Search for the cell housing the specified text and yield its [X, Y] center coordinate. 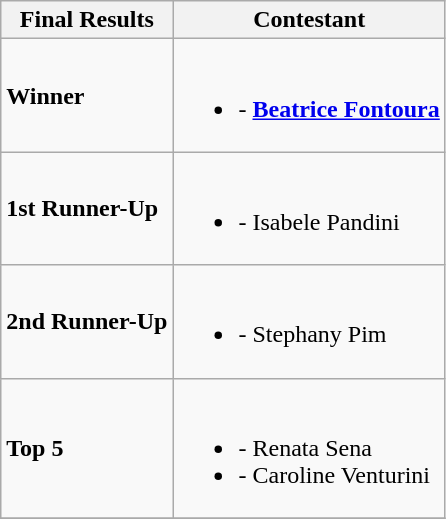
- Isabele Pandini [309, 208]
- Beatrice Fontoura [309, 96]
- Renata Sena - Caroline Venturini [309, 448]
Winner [87, 96]
- Stephany Pim [309, 322]
Final Results [87, 20]
2nd Runner-Up [87, 322]
Contestant [309, 20]
Top 5 [87, 448]
1st Runner-Up [87, 208]
